Identify which cell holds the provided text, then report its [x, y] central coordinate. 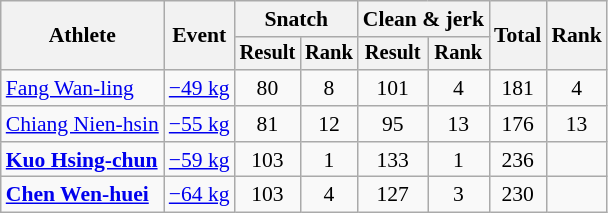
81 [268, 124]
3 [458, 195]
101 [393, 88]
Event [200, 36]
Chiang Nien-hsin [82, 124]
236 [518, 160]
−59 kg [200, 160]
230 [518, 195]
8 [329, 88]
12 [329, 124]
Clean & jerk [424, 19]
−64 kg [200, 195]
Fang Wan-ling [82, 88]
80 [268, 88]
133 [393, 160]
−49 kg [200, 88]
Snatch [296, 19]
Kuo Hsing-chun [82, 160]
95 [393, 124]
127 [393, 195]
181 [518, 88]
Total [518, 36]
Athlete [82, 36]
Chen Wen-huei [82, 195]
−55 kg [200, 124]
176 [518, 124]
